Scan for the cell matching the given text and deliver its (x, y) coordinate at center. 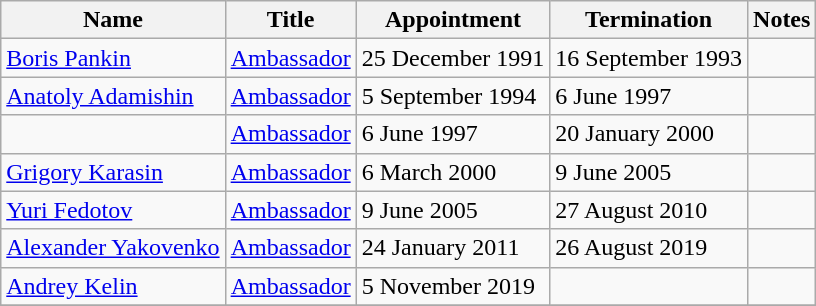
Alexander Yakovenko (113, 248)
Boris Pankin (113, 58)
24 January 2011 (453, 248)
25 December 1991 (453, 58)
Name (113, 20)
Anatoly Adamishin (113, 96)
6 March 2000 (453, 172)
Appointment (453, 20)
16 September 1993 (649, 58)
Notes (782, 20)
Grigory Karasin (113, 172)
Termination (649, 20)
Title (290, 20)
20 January 2000 (649, 134)
Andrey Kelin (113, 286)
5 September 1994 (453, 96)
27 August 2010 (649, 210)
Yuri Fedotov (113, 210)
26 August 2019 (649, 248)
5 November 2019 (453, 286)
